Return the (x, y) coordinate for the center point of the cell that contains the specified text.  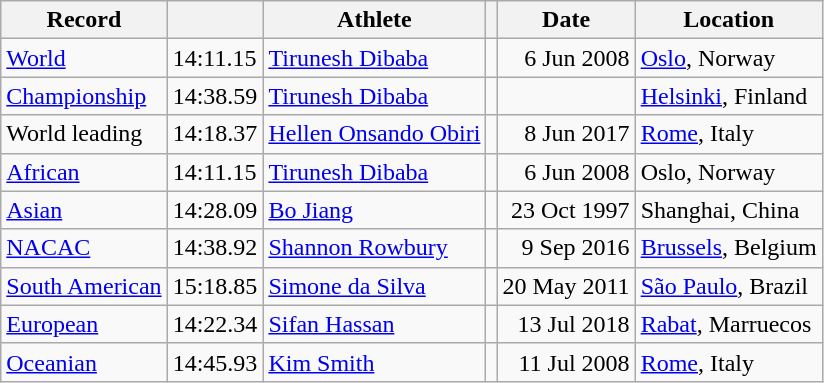
14:38.59 (215, 96)
Championship (84, 96)
9 Sep 2016 (566, 248)
World leading (84, 134)
Kim Smith (374, 362)
Helsinki, Finland (728, 96)
Date (566, 20)
Shannon Rowbury (374, 248)
Rabat, Marruecos (728, 324)
8 Jun 2017 (566, 134)
14:22.34 (215, 324)
14:38.92 (215, 248)
Location (728, 20)
13 Jul 2018 (566, 324)
Sifan Hassan (374, 324)
African (84, 172)
20 May 2011 (566, 286)
South American (84, 286)
Bo Jiang (374, 210)
11 Jul 2008 (566, 362)
23 Oct 1997 (566, 210)
Brussels, Belgium (728, 248)
Athlete (374, 20)
European (84, 324)
Oceanian (84, 362)
NACAC (84, 248)
Shanghai, China (728, 210)
Hellen Onsando Obiri (374, 134)
15:18.85 (215, 286)
14:18.37 (215, 134)
Simone da Silva (374, 286)
14:28.09 (215, 210)
Asian (84, 210)
14:45.93 (215, 362)
World (84, 58)
Record (84, 20)
São Paulo, Brazil (728, 286)
